Search for the cell housing the specified text and yield its (X, Y) center coordinate. 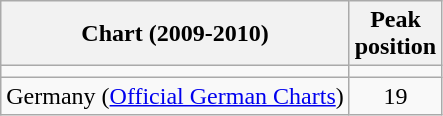
Peakposition (395, 34)
19 (395, 96)
Germany (Official German Charts) (175, 96)
Chart (2009-2010) (175, 34)
